Capture the cell that displays the provided text and extract its (x, y) central coordinate. 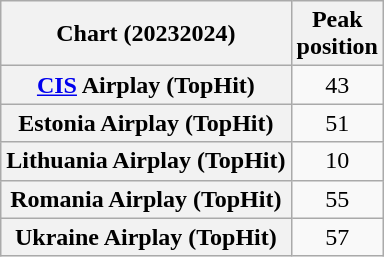
Peakposition (337, 34)
43 (337, 85)
CIS Airplay (TopHit) (146, 85)
Estonia Airplay (TopHit) (146, 123)
Chart (20232024) (146, 34)
Romania Airplay (TopHit) (146, 199)
51 (337, 123)
Ukraine Airplay (TopHit) (146, 237)
55 (337, 199)
Lithuania Airplay (TopHit) (146, 161)
10 (337, 161)
57 (337, 237)
